Provide the (x, y) coordinate of the cell's center where the given text is located.  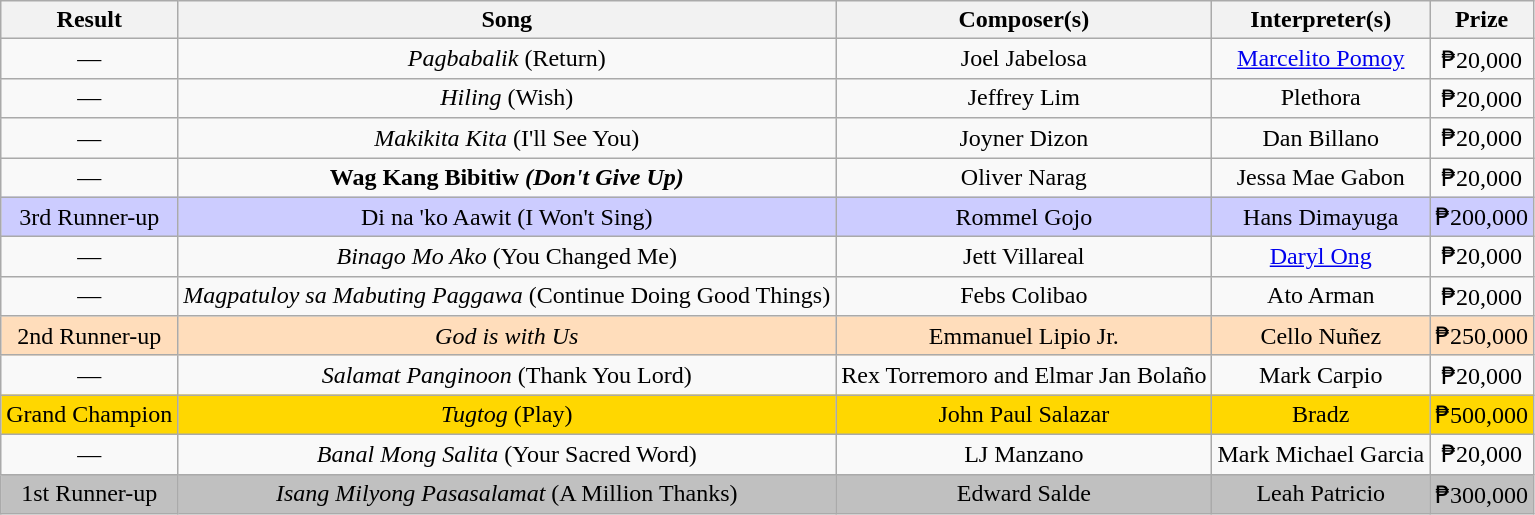
Ato Arman (1321, 296)
2nd Runner-up (90, 336)
Composer(s) (1024, 20)
Interpreter(s) (1321, 20)
Joel Jabelosa (1024, 59)
Emmanuel Lipio Jr. (1024, 336)
Song (507, 20)
Isang Milyong Pasasalamat (A Million Thanks) (507, 494)
LJ Manzano (1024, 454)
Cello Nuñez (1321, 336)
₱500,000 (1482, 415)
₱200,000 (1482, 217)
Grand Champion (90, 415)
Joyner Dizon (1024, 138)
Leah Patricio (1321, 494)
Di na 'ko Aawit (I Won't Sing) (507, 217)
Makikita Kita (I'll See You) (507, 138)
Jett Villareal (1024, 257)
God is with Us (507, 336)
Oliver Narag (1024, 178)
Banal Mong Salita (Your Sacred Word) (507, 454)
Mark Carpio (1321, 375)
Rex Torremoro and Elmar Jan Bolaño (1024, 375)
Bradz (1321, 415)
Mark Michael Garcia (1321, 454)
Result (90, 20)
Febs Colibao (1024, 296)
Salamat Panginoon (Thank You Lord) (507, 375)
Plethora (1321, 98)
1st Runner-up (90, 494)
Hiling (Wish) (507, 98)
Daryl Ong (1321, 257)
Marcelito Pomoy (1321, 59)
Pagbabalik (Return) (507, 59)
Jeffrey Lim (1024, 98)
John Paul Salazar (1024, 415)
Binago Mo Ako (You Changed Me) (507, 257)
₱250,000 (1482, 336)
Dan Billano (1321, 138)
Rommel Gojo (1024, 217)
Wag Kang Bibitiw (Don't Give Up) (507, 178)
Jessa Mae Gabon (1321, 178)
Tugtog (Play) (507, 415)
Prize (1482, 20)
Edward Salde (1024, 494)
Magpatuloy sa Mabuting Paggawa (Continue Doing Good Things) (507, 296)
₱300,000 (1482, 494)
3rd Runner-up (90, 217)
Hans Dimayuga (1321, 217)
